Output the [x, y] coordinate of the center of the cell containing the given text.  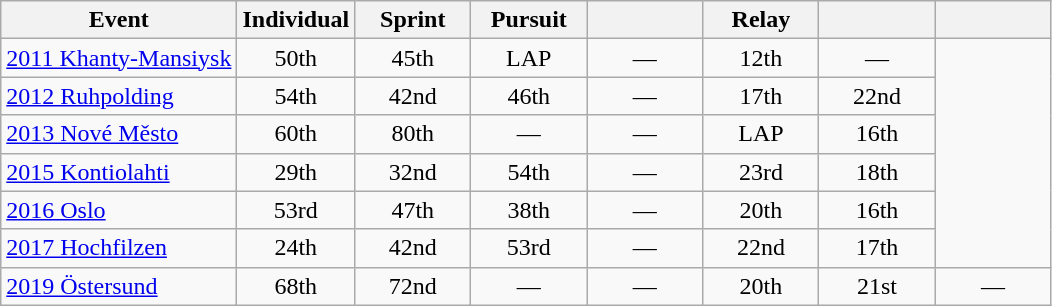
2013 Nové Město [119, 134]
38th [529, 210]
2017 Hochfilzen [119, 248]
Pursuit [529, 20]
Individual [296, 20]
Relay [761, 20]
2011 Khanty-Mansiysk [119, 58]
Event [119, 20]
18th [877, 172]
2019 Östersund [119, 286]
45th [413, 58]
68th [296, 286]
60th [296, 134]
21st [877, 286]
47th [413, 210]
24th [296, 248]
2015 Kontiolahti [119, 172]
32nd [413, 172]
80th [413, 134]
50th [296, 58]
Sprint [413, 20]
12th [761, 58]
72nd [413, 286]
29th [296, 172]
23rd [761, 172]
46th [529, 96]
2012 Ruhpolding [119, 96]
2016 Oslo [119, 210]
